Detect which cell encompasses the target text, then output its (X, Y) center coordinate. 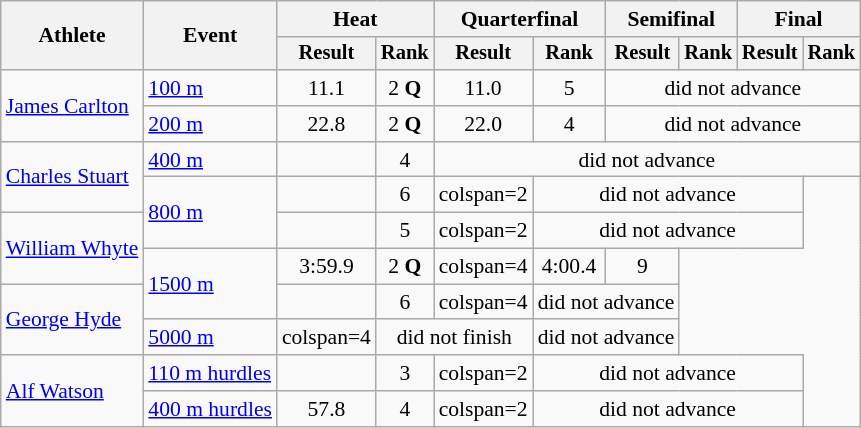
Alf Watson (72, 390)
did not finish (454, 338)
William Whyte (72, 248)
400 m hurdles (210, 409)
Semifinal (672, 19)
4:00.4 (570, 267)
5000 m (210, 338)
Athlete (72, 36)
800 m (210, 212)
11.1 (326, 88)
22.0 (484, 124)
200 m (210, 124)
3 (405, 373)
22.8 (326, 124)
1500 m (210, 284)
Event (210, 36)
57.8 (326, 409)
James Carlton (72, 106)
Charles Stuart (72, 178)
Heat (356, 19)
Final (798, 19)
100 m (210, 88)
George Hyde (72, 320)
3:59.9 (326, 267)
9 (643, 267)
400 m (210, 160)
11.0 (484, 88)
Quarterfinal (520, 19)
110 m hurdles (210, 373)
